Detect which cell encompasses the target text, then output its [X, Y] center coordinate. 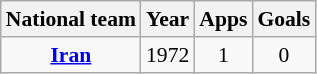
0 [284, 55]
National team [71, 19]
Year [168, 19]
Goals [284, 19]
1972 [168, 55]
Apps [223, 19]
Iran [71, 55]
1 [223, 55]
